Provide the (x, y) coordinate of the cell's center where the given text is located.  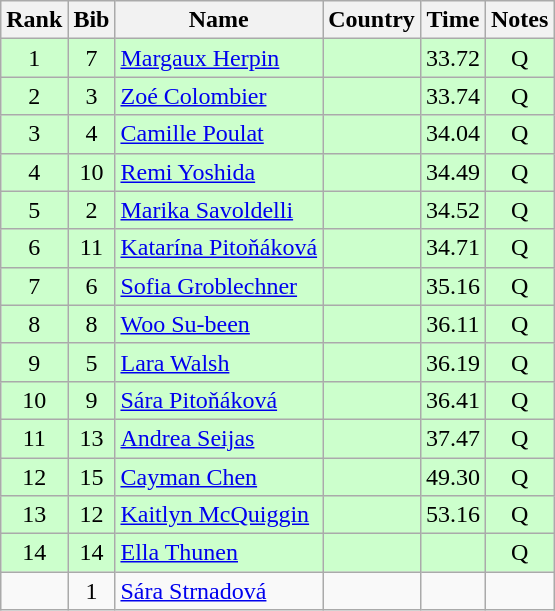
Katarína Pitoňáková (219, 248)
Remi Yoshida (219, 172)
Bib (92, 20)
Cayman Chen (219, 477)
Margaux Herpin (219, 58)
34.71 (452, 248)
36.41 (452, 400)
49.30 (452, 477)
Lara Walsh (219, 362)
Andrea Seijas (219, 438)
Ella Thunen (219, 553)
53.16 (452, 515)
37.47 (452, 438)
15 (92, 477)
Notes (519, 20)
36.11 (452, 324)
Zoé Colombier (219, 96)
Kaitlyn McQuiggin (219, 515)
Time (452, 20)
Name (219, 20)
Sofia Groblechner (219, 286)
33.72 (452, 58)
Sára Pitoňáková (219, 400)
Rank (34, 20)
36.19 (452, 362)
Country (372, 20)
Marika Savoldelli (219, 210)
33.74 (452, 96)
34.49 (452, 172)
Sára Strnadová (219, 591)
Woo Su-been (219, 324)
34.04 (452, 134)
34.52 (452, 210)
Camille Poulat (219, 134)
35.16 (452, 286)
